Identify which cell holds the provided text, then report its [X, Y] central coordinate. 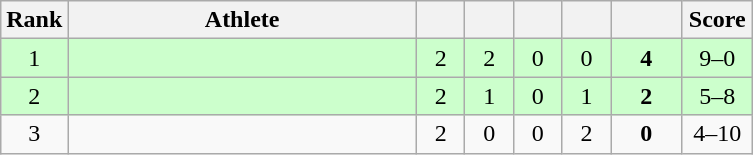
5–8 [718, 96]
4 [646, 58]
4–10 [718, 134]
Athlete [242, 20]
3 [34, 134]
Score [718, 20]
9–0 [718, 58]
Rank [34, 20]
